Extract the [x, y] coordinate from the center of the cell holding the provided text.  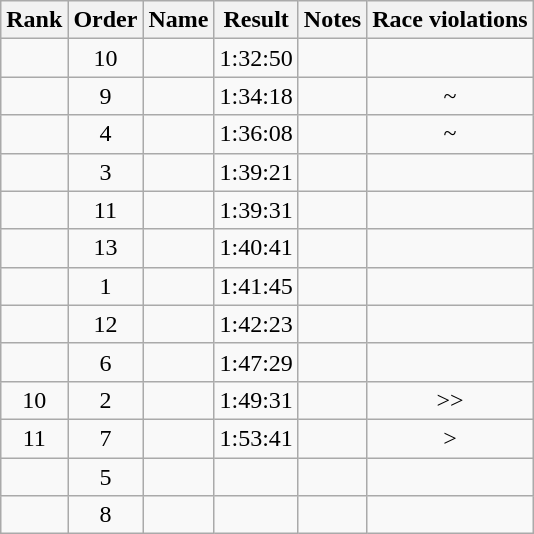
12 [106, 324]
Notes [332, 20]
Race violations [450, 20]
1:49:31 [256, 400]
>> [450, 400]
1:39:31 [256, 210]
1 [106, 286]
Name [178, 20]
2 [106, 400]
1:32:50 [256, 58]
Rank [34, 20]
1:40:41 [256, 248]
1:36:08 [256, 134]
1:41:45 [256, 286]
1:39:21 [256, 172]
8 [106, 515]
> [450, 438]
13 [106, 248]
Result [256, 20]
3 [106, 172]
5 [106, 477]
1:53:41 [256, 438]
6 [106, 362]
1:42:23 [256, 324]
7 [106, 438]
1:34:18 [256, 96]
4 [106, 134]
9 [106, 96]
Order [106, 20]
1:47:29 [256, 362]
